Identify which cell holds the provided text, then report its [x, y] central coordinate. 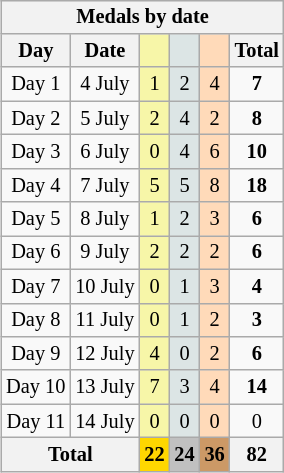
5 July [104, 118]
8 July [104, 219]
Medals by date [142, 17]
11 July [104, 320]
10 [257, 152]
24 [185, 455]
13 July [104, 387]
Day 6 [36, 253]
9 July [104, 253]
Day 2 [36, 118]
Day [36, 51]
Day 11 [36, 421]
36 [215, 455]
22 [154, 455]
12 July [104, 354]
Day 9 [36, 354]
14 [257, 387]
10 July [104, 286]
Date [104, 51]
Day 1 [36, 84]
4 July [104, 84]
18 [257, 185]
Day 7 [36, 286]
Day 5 [36, 219]
14 July [104, 421]
Day 4 [36, 185]
Day 3 [36, 152]
Day 10 [36, 387]
Day 8 [36, 320]
7 July [104, 185]
82 [257, 455]
6 July [104, 152]
